Pinpoint the cell where the given text exists, returning its [X, Y] midpoint coordinate. 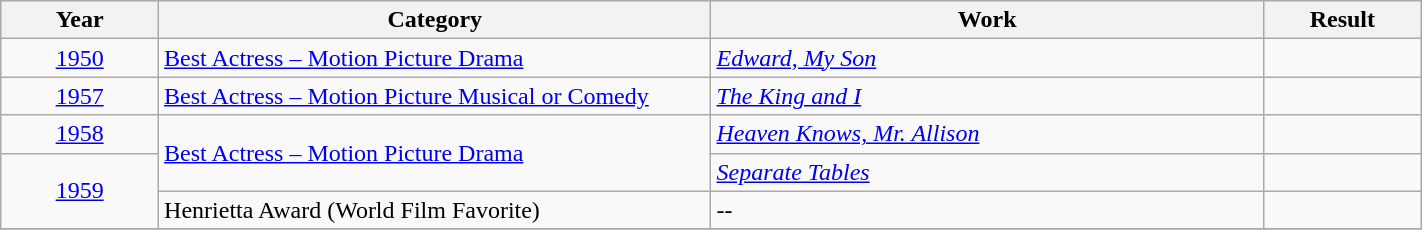
Result [1342, 20]
1959 [80, 191]
-- [987, 210]
Best Actress – Motion Picture Musical or Comedy [435, 96]
Edward, My Son [987, 58]
Work [987, 20]
Heaven Knows, Mr. Allison [987, 134]
Separate Tables [987, 172]
1958 [80, 134]
1950 [80, 58]
Year [80, 20]
The King and I [987, 96]
Category [435, 20]
1957 [80, 96]
Henrietta Award (World Film Favorite) [435, 210]
